Search for the cell housing the specified text and yield its [x, y] center coordinate. 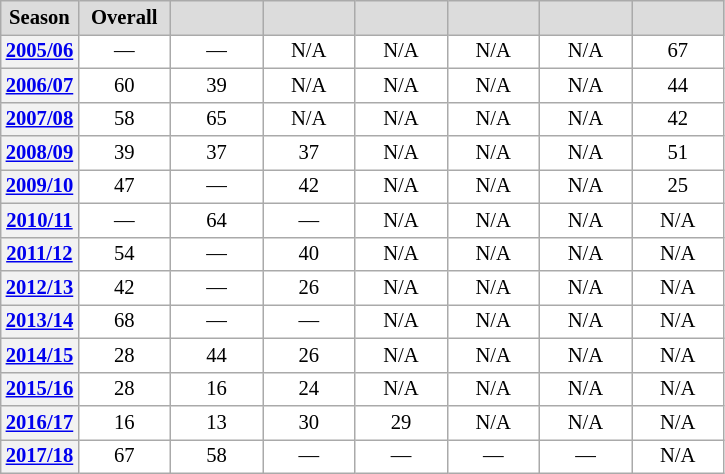
2017/18 [40, 456]
2013/14 [40, 321]
68 [124, 321]
24 [309, 389]
2014/15 [40, 355]
2010/11 [40, 220]
2006/07 [40, 85]
2012/13 [40, 287]
47 [124, 186]
13 [216, 423]
2009/10 [40, 186]
25 [678, 186]
40 [309, 254]
29 [401, 423]
2005/06 [40, 51]
2016/17 [40, 423]
51 [678, 153]
2011/12 [40, 254]
65 [216, 119]
2015/16 [40, 389]
Overall [124, 17]
2007/08 [40, 119]
30 [309, 423]
2008/09 [40, 153]
Season [40, 17]
60 [124, 85]
64 [216, 220]
54 [124, 254]
